Identify which cell holds the provided text, then report its (X, Y) central coordinate. 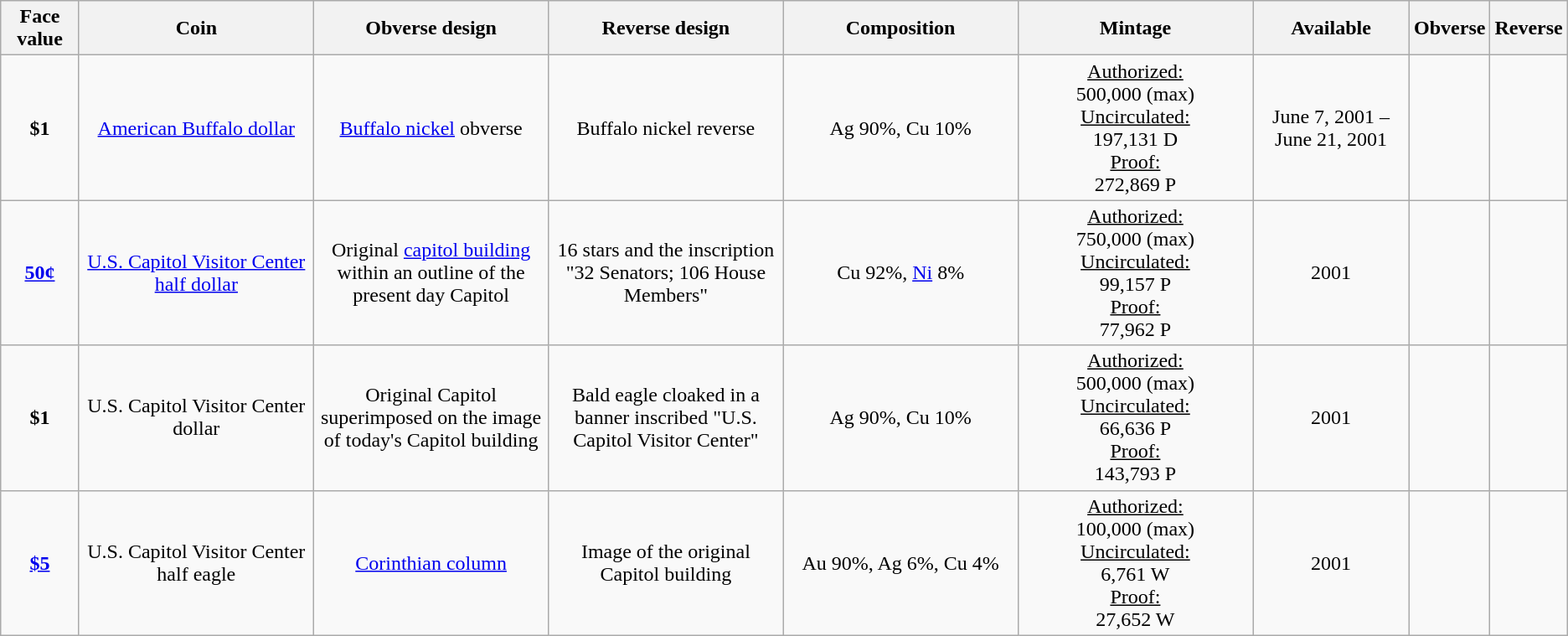
Authorized:500,000 (max)Uncirculated:66,636 PProof:143,793 P (1135, 417)
Authorized:500,000 (max)Uncirculated:197,131 DProof:272,869 P (1135, 127)
Bald eagle cloaked in a banner inscribed "U.S. Capitol Visitor Center" (666, 417)
Au 90%, Ag 6%, Cu 4% (900, 563)
Authorized:100,000 (max)Uncirculated:6,761 WProof:27,652 W (1135, 563)
$5 (40, 563)
Reverse design (666, 28)
Image of the original Capitol building (666, 563)
Original capitol building within an outline of the present day Capitol (431, 273)
Mintage (1135, 28)
Corinthian column (431, 563)
Coin (196, 28)
U.S. Capitol Visitor Center half dollar (196, 273)
Reverse (1529, 28)
Obverse (1450, 28)
Original Capitol superimposed on the image of today's Capitol building (431, 417)
50¢ (40, 273)
Composition (900, 28)
U.S. Capitol Visitor Center half eagle (196, 563)
Cu 92%, Ni 8% (900, 273)
Buffalo nickel reverse (666, 127)
Available (1332, 28)
Obverse design (431, 28)
Buffalo nickel obverse (431, 127)
16 stars and the inscription "32 Senators; 106 House Members" (666, 273)
Authorized:750,000 (max)Uncirculated:99,157 PProof:77,962 P (1135, 273)
U.S. Capitol Visitor Center dollar (196, 417)
June 7, 2001 – June 21, 2001 (1332, 127)
Face value (40, 28)
American Buffalo dollar (196, 127)
